From the cell containing the given text, extract its center point as [x, y] coordinate. 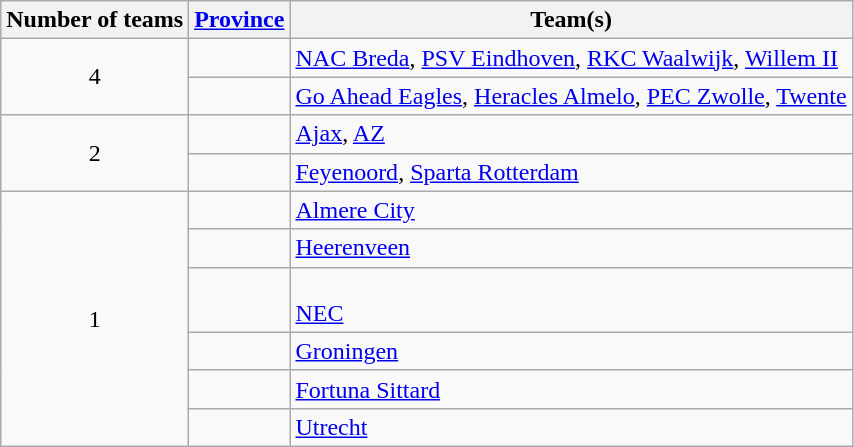
Number of teams [95, 20]
Province [240, 20]
Team(s) [571, 20]
Go Ahead Eagles, Heracles Almelo, PEC Zwolle, Twente [571, 96]
1 [95, 318]
NEC [571, 300]
Heerenveen [571, 248]
Utrecht [571, 427]
2 [95, 153]
Almere City [571, 210]
Groningen [571, 351]
Feyenoord, Sparta Rotterdam [571, 172]
4 [95, 77]
Ajax, AZ [571, 134]
NAC Breda, PSV Eindhoven, RKC Waalwijk, Willem II [571, 58]
Fortuna Sittard [571, 389]
